Search for the cell housing the specified text and yield its [x, y] center coordinate. 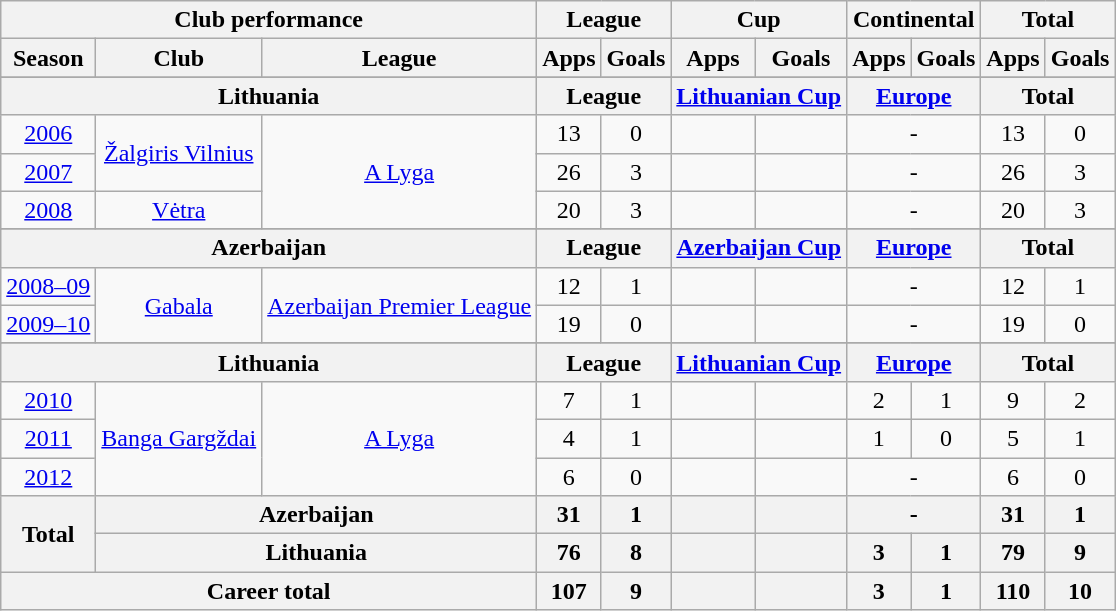
2009–10 [48, 324]
Azerbaijan Cup [759, 248]
2008 [48, 210]
Banga Gargždai [179, 438]
Club [179, 58]
110 [1013, 591]
Azerbaijan Premier League [400, 305]
2011 [48, 438]
Gabala [179, 305]
Vėtra [179, 210]
2006 [48, 134]
2010 [48, 400]
Season [48, 58]
4 [569, 438]
5 [1013, 438]
2007 [48, 172]
7 [569, 400]
2008–09 [48, 286]
10 [1080, 591]
Žalgiris Vilnius [179, 153]
Club performance [269, 20]
107 [569, 591]
8 [636, 553]
79 [1013, 553]
Continental [914, 20]
Cup [759, 20]
Career total [269, 591]
76 [569, 553]
2012 [48, 477]
